Determine the (X, Y) coordinate at the center of the cell enclosing the given text.  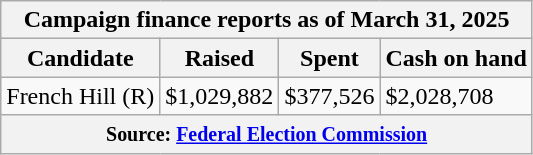
$377,526 (330, 96)
Campaign finance reports as of March 31, 2025 (267, 20)
French Hill (R) (80, 96)
Spent (330, 58)
$1,029,882 (220, 96)
Source: Federal Election Commission (267, 134)
$2,028,708 (456, 96)
Candidate (80, 58)
Cash on hand (456, 58)
Raised (220, 58)
